Locate the cell with the specified text and output its [X, Y] center coordinate. 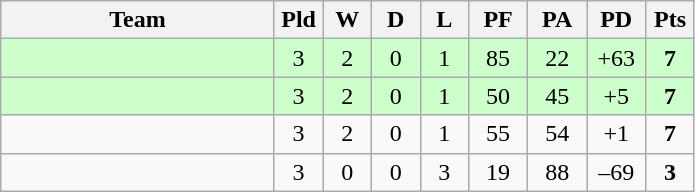
+5 [616, 96]
D [396, 20]
L [444, 20]
Pld [298, 20]
45 [558, 96]
–69 [616, 172]
19 [498, 172]
88 [558, 172]
W [348, 20]
Team [138, 20]
+63 [616, 58]
PA [558, 20]
85 [498, 58]
22 [558, 58]
55 [498, 134]
PD [616, 20]
54 [558, 134]
+1 [616, 134]
PF [498, 20]
50 [498, 96]
Pts [670, 20]
